Extract the [X, Y] coordinate from the center of the cell holding the provided text.  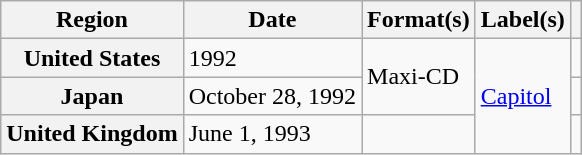
June 1, 1993 [272, 134]
Format(s) [419, 20]
Capitol [522, 96]
Maxi-CD [419, 77]
United States [92, 58]
October 28, 1992 [272, 96]
Japan [92, 96]
Date [272, 20]
1992 [272, 58]
Region [92, 20]
United Kingdom [92, 134]
Label(s) [522, 20]
